Detect which cell encompasses the target text, then output its [X, Y] center coordinate. 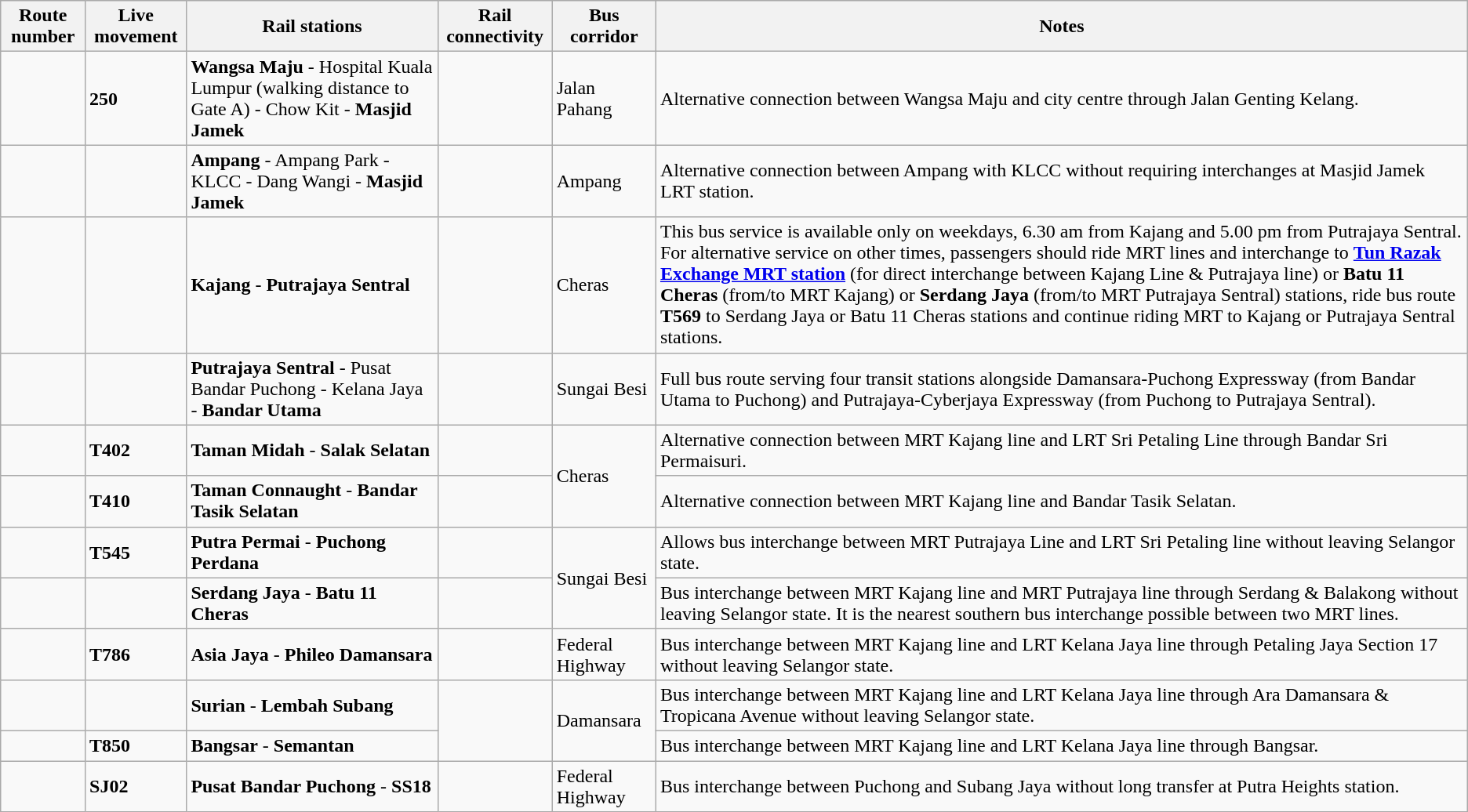
Notes [1062, 27]
Bus corridor [604, 27]
T402 [136, 450]
250 [136, 99]
Alternative connection between Ampang with KLCC without requiring interchanges at Masjid Jamek LRT station. [1062, 181]
Pusat Bandar Puchong - SS18 [312, 785]
Ampang [604, 181]
Route number [43, 27]
Alternative connection between MRT Kajang line and Bandar Tasik Selatan. [1062, 502]
Putrajaya Sentral - Pusat Bandar Puchong - Kelana Jaya - Bandar Utama [312, 389]
Bus interchange between MRT Kajang line and LRT Kelana Jaya line through Bangsar. [1062, 745]
Rail stations [312, 27]
Taman Midah - Salak Selatan [312, 450]
Jalan Pahang [604, 99]
Kajang - Putrajaya Sentral [312, 285]
Surian - Lembah Subang [312, 705]
Allows bus interchange between MRT Putrajaya Line and LRT Sri Petaling line without leaving Selangor state. [1062, 552]
Damansara [604, 720]
T410 [136, 502]
Asia Jaya - Phileo Damansara [312, 654]
T545 [136, 552]
Alternative connection between MRT Kajang line and LRT Sri Petaling Line through Bandar Sri Permaisuri. [1062, 450]
Ampang - Ampang Park - KLCC - Dang Wangi - Masjid Jamek [312, 181]
Bus interchange between MRT Kajang line and LRT Kelana Jaya line through Petaling Jaya Section 17 without leaving Selangor state. [1062, 654]
Alternative connection between Wangsa Maju and city centre through Jalan Genting Kelang. [1062, 99]
Wangsa Maju - Hospital Kuala Lumpur (walking distance to Gate A) - Chow Kit - Masjid Jamek [312, 99]
Live movement [136, 27]
Bus interchange between Puchong and Subang Jaya without long transfer at Putra Heights station. [1062, 785]
Rail connectivity [495, 27]
T786 [136, 654]
Putra Permai - Puchong Perdana [312, 552]
T850 [136, 745]
Bus interchange between MRT Kajang line and LRT Kelana Jaya line through Ara Damansara & Tropicana Avenue without leaving Selangor state. [1062, 705]
Taman Connaught - Bandar Tasik Selatan [312, 502]
Serdang Jaya - Batu 11 Cheras [312, 604]
SJ02 [136, 785]
Bangsar - Semantan [312, 745]
